Find where the given text appears and provide that cell's center as (x, y) coordinate. 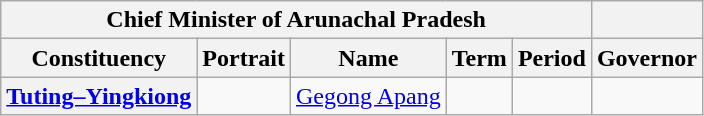
Governor (646, 58)
Tuting–Yingkiong (99, 96)
Portrait (244, 58)
Constituency (99, 58)
Term (479, 58)
Gegong Apang (368, 96)
Name (368, 58)
Period (552, 58)
Chief Minister of Arunachal Pradesh (296, 20)
